For the text-containing cell, return its midpoint in (X, Y) coordinate format. 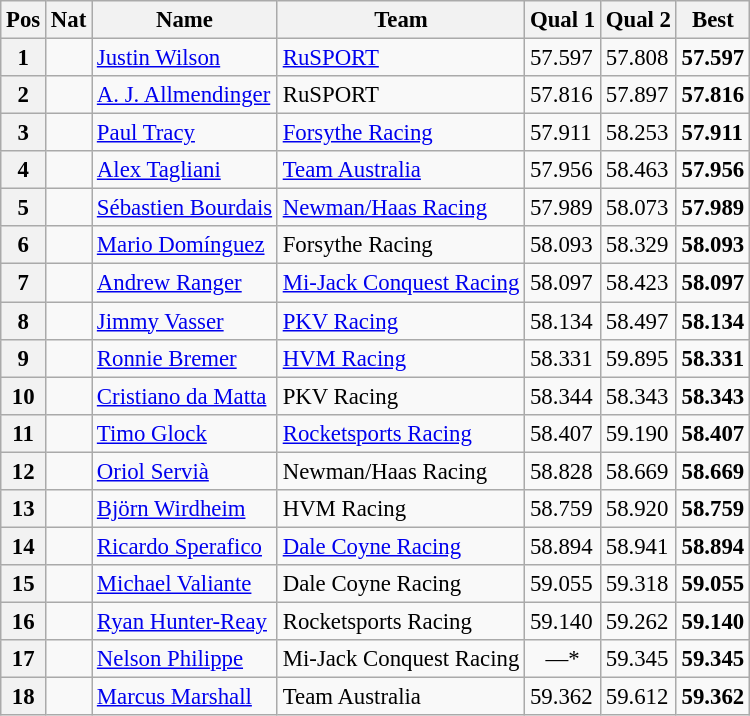
58.329 (638, 245)
8 (24, 321)
59.895 (638, 358)
57.808 (638, 58)
2 (24, 95)
17 (24, 659)
58.344 (563, 396)
Ricardo Sperafico (185, 546)
1 (24, 58)
58.941 (638, 546)
A. J. Allmendinger (185, 95)
5 (24, 208)
58.497 (638, 321)
Paul Tracy (185, 133)
58.828 (563, 471)
59.612 (638, 697)
14 (24, 546)
Ronnie Bremer (185, 358)
59.262 (638, 621)
Michael Valiante (185, 584)
Jimmy Vasser (185, 321)
4 (24, 170)
59.318 (638, 584)
Cristiano da Matta (185, 396)
Qual 1 (563, 20)
59.190 (638, 433)
58.920 (638, 509)
11 (24, 433)
Name (185, 20)
Team (400, 20)
Sébastien Bourdais (185, 208)
9 (24, 358)
12 (24, 471)
Björn Wirdheim (185, 509)
18 (24, 697)
Justin Wilson (185, 58)
7 (24, 283)
Best (712, 20)
Mario Domínguez (185, 245)
58.073 (638, 208)
Qual 2 (638, 20)
16 (24, 621)
Marcus Marshall (185, 697)
Ryan Hunter-Reay (185, 621)
58.423 (638, 283)
6 (24, 245)
Nat (69, 20)
—* (563, 659)
Alex Tagliani (185, 170)
Oriol Servià (185, 471)
58.463 (638, 170)
Timo Glock (185, 433)
57.897 (638, 95)
58.253 (638, 133)
3 (24, 133)
13 (24, 509)
15 (24, 584)
Pos (24, 20)
Andrew Ranger (185, 283)
Nelson Philippe (185, 659)
10 (24, 396)
